Search for the cell housing the specified text and yield its [X, Y] center coordinate. 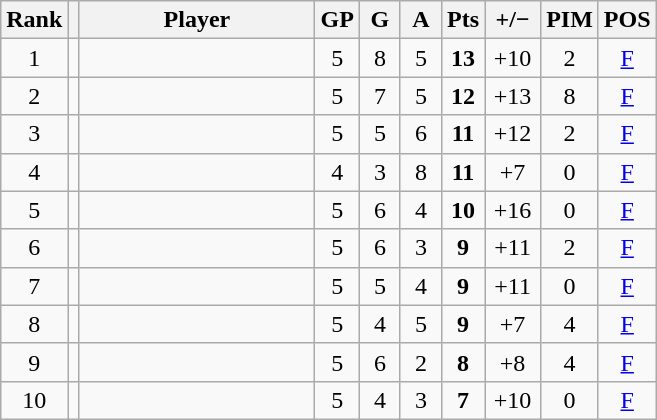
GP [337, 20]
1 [34, 58]
+12 [513, 134]
13 [462, 58]
+8 [513, 362]
+16 [513, 210]
A [420, 20]
G [380, 20]
Player [197, 20]
PIM [570, 20]
+/− [513, 20]
Rank [34, 20]
POS [627, 20]
+13 [513, 96]
12 [462, 96]
Pts [462, 20]
